Scan for the cell matching the given text and deliver its [X, Y] coordinate at center. 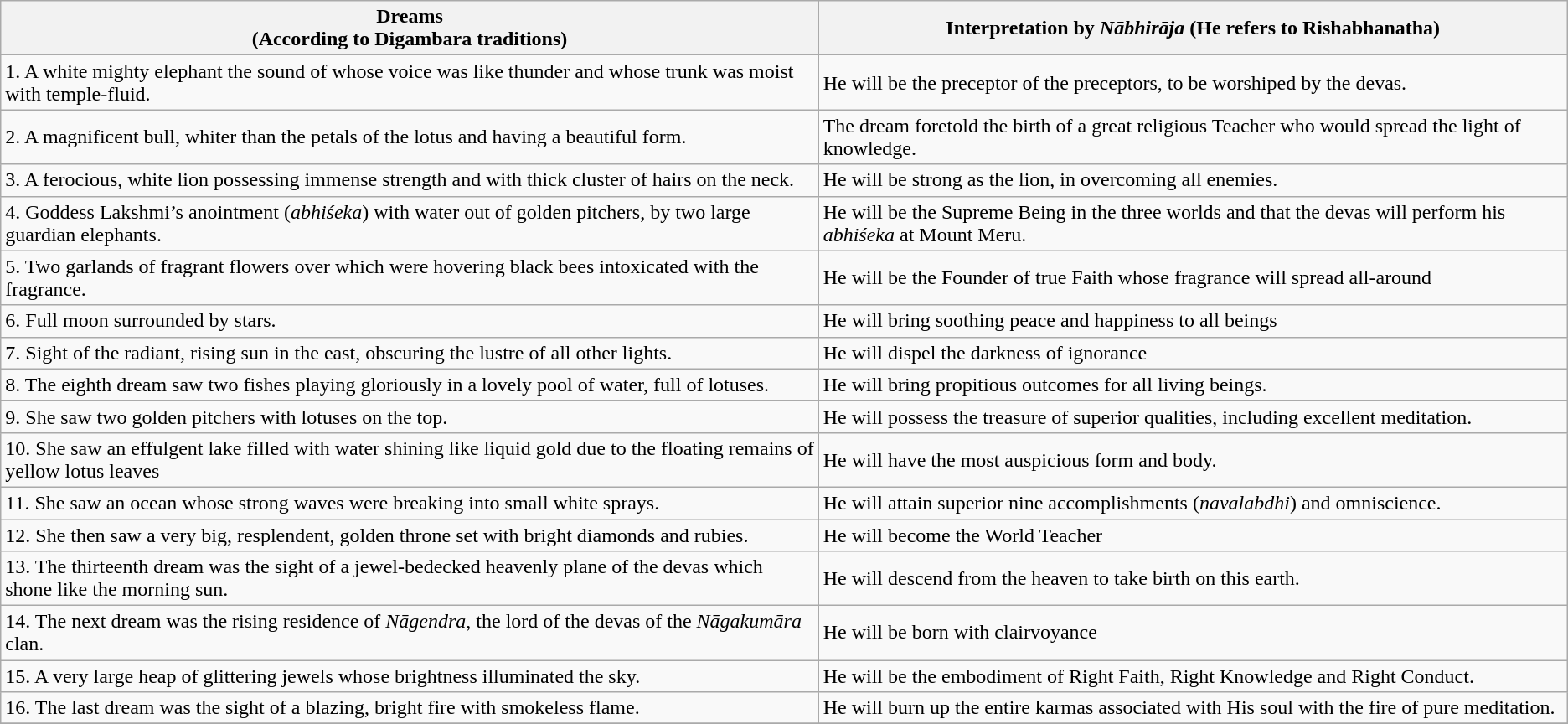
He will be the embodiment of Right Faith, Right Knowledge and Right Conduct. [1193, 676]
He will bring propitious outcomes for all living beings. [1193, 385]
5. Two garlands of fragrant flowers over which were hovering black bees intoxicated with the fragrance. [410, 278]
16. The last dream was the sight of a blazing, bright fire with smokeless flame. [410, 708]
3. A ferocious, white lion possessing immense strength and with thick cluster of hairs on the neck. [410, 180]
The dream foretold the birth of a great religious Teacher who would spread the light of knowledge. [1193, 137]
He will have the most auspicious form and body. [1193, 459]
He will attain superior nine accomplishments (navalabdhi) and omniscience. [1193, 503]
9. She saw two golden pitchers with lotuses on the top. [410, 416]
8. The eighth dream saw two fishes playing gloriously in a lovely pool of water, full of lotuses. [410, 385]
Interpretation by Nābhirāja (He refers to Rishabhanatha) [1193, 28]
He will be the Founder of true Faith whose fragrance will spread all-around [1193, 278]
14. The next dream was the rising residence of Nāgendra, the lord of the devas of the Nāgakumāra clan. [410, 633]
13. The thirteenth dream was the sight of a jewel-bedecked heavenly plane of the devas which shone like the morning sun. [410, 578]
He will possess the treasure of superior qualities, including excellent meditation. [1193, 416]
7. Sight of the radiant, rising sun in the east, obscuring the lustre of all other lights. [410, 353]
1. A white mighty elephant the sound of whose voice was like thunder and whose trunk was moist with temple-fluid. [410, 82]
10. She saw an effulgent lake filled with water shining like liquid gold due to the floating remains of yellow lotus leaves [410, 459]
6. Full moon surrounded by stars. [410, 321]
12. She then saw a very big, resplendent, golden throne set with bright diamonds and rubies. [410, 535]
15. A very large heap of glittering jewels whose brightness illuminated the sky. [410, 676]
He will be born with clairvoyance [1193, 633]
Dreams(According to Digambara traditions) [410, 28]
He will be the Supreme Being in the three worlds and that the devas will perform his abhiśeka at Mount Meru. [1193, 223]
He will become the World Teacher [1193, 535]
He will dispel the darkness of ignorance [1193, 353]
4. Goddess Lakshmi’s anointment (abhiśeka) with water out of golden pitchers, by two large guardian elephants. [410, 223]
He will descend from the heaven to take birth on this earth. [1193, 578]
He will be strong as the lion, in overcoming all enemies. [1193, 180]
He will burn up the entire karmas associated with His soul with the fire of pure meditation. [1193, 708]
He will be the preceptor of the preceptors, to be worshiped by the devas. [1193, 82]
11. She saw an ocean whose strong waves were breaking into small white sprays. [410, 503]
2. A magnificent bull, whiter than the petals of the lotus and having a beautiful form. [410, 137]
He will bring soothing peace and happiness to all beings [1193, 321]
